Output the [x, y] coordinate of the center of the cell containing the given text.  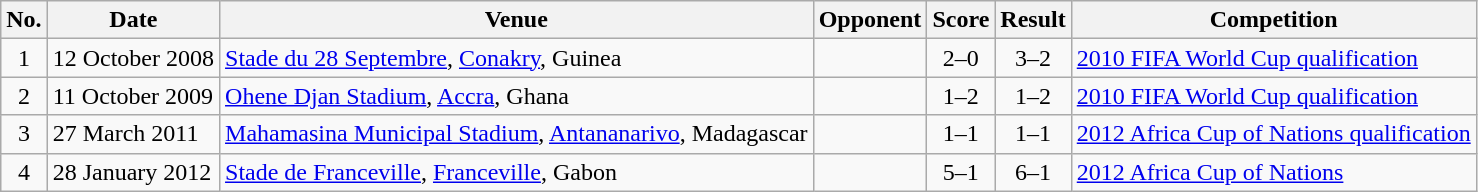
Competition [1274, 20]
Score [961, 20]
Stade de Franceville, Franceville, Gabon [517, 172]
28 January 2012 [133, 172]
2 [24, 96]
3 [24, 134]
Result [1033, 20]
Opponent [870, 20]
Date [133, 20]
4 [24, 172]
2–0 [961, 58]
12 October 2008 [133, 58]
27 March 2011 [133, 134]
2012 Africa Cup of Nations qualification [1274, 134]
11 October 2009 [133, 96]
3–2 [1033, 58]
Mahamasina Municipal Stadium, Antananarivo, Madagascar [517, 134]
Ohene Djan Stadium, Accra, Ghana [517, 96]
Stade du 28 Septembre, Conakry, Guinea [517, 58]
5–1 [961, 172]
Venue [517, 20]
1 [24, 58]
No. [24, 20]
2012 Africa Cup of Nations [1274, 172]
6–1 [1033, 172]
